Return the [x, y] coordinate for the center point of the cell that contains the specified text.  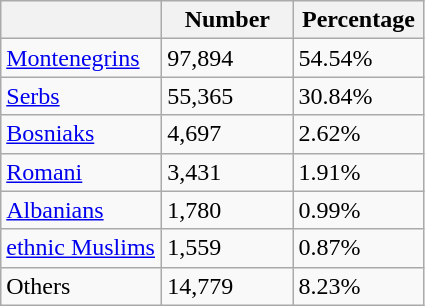
3,431 [228, 172]
Montenegrins [82, 58]
Albanians [82, 210]
1,559 [228, 248]
0.87% [358, 248]
ethnic Muslims [82, 248]
Romani [82, 172]
4,697 [228, 134]
30.84% [358, 96]
Bosniaks [82, 134]
1.91% [358, 172]
55,365 [228, 96]
2.62% [358, 134]
Number [228, 20]
1,780 [228, 210]
Percentage [358, 20]
54.54% [358, 58]
97,894 [228, 58]
14,779 [228, 286]
8.23% [358, 286]
Others [82, 286]
Serbs [82, 96]
0.99% [358, 210]
